Return the [x, y] coordinate for the center point of the cell that contains the specified text.  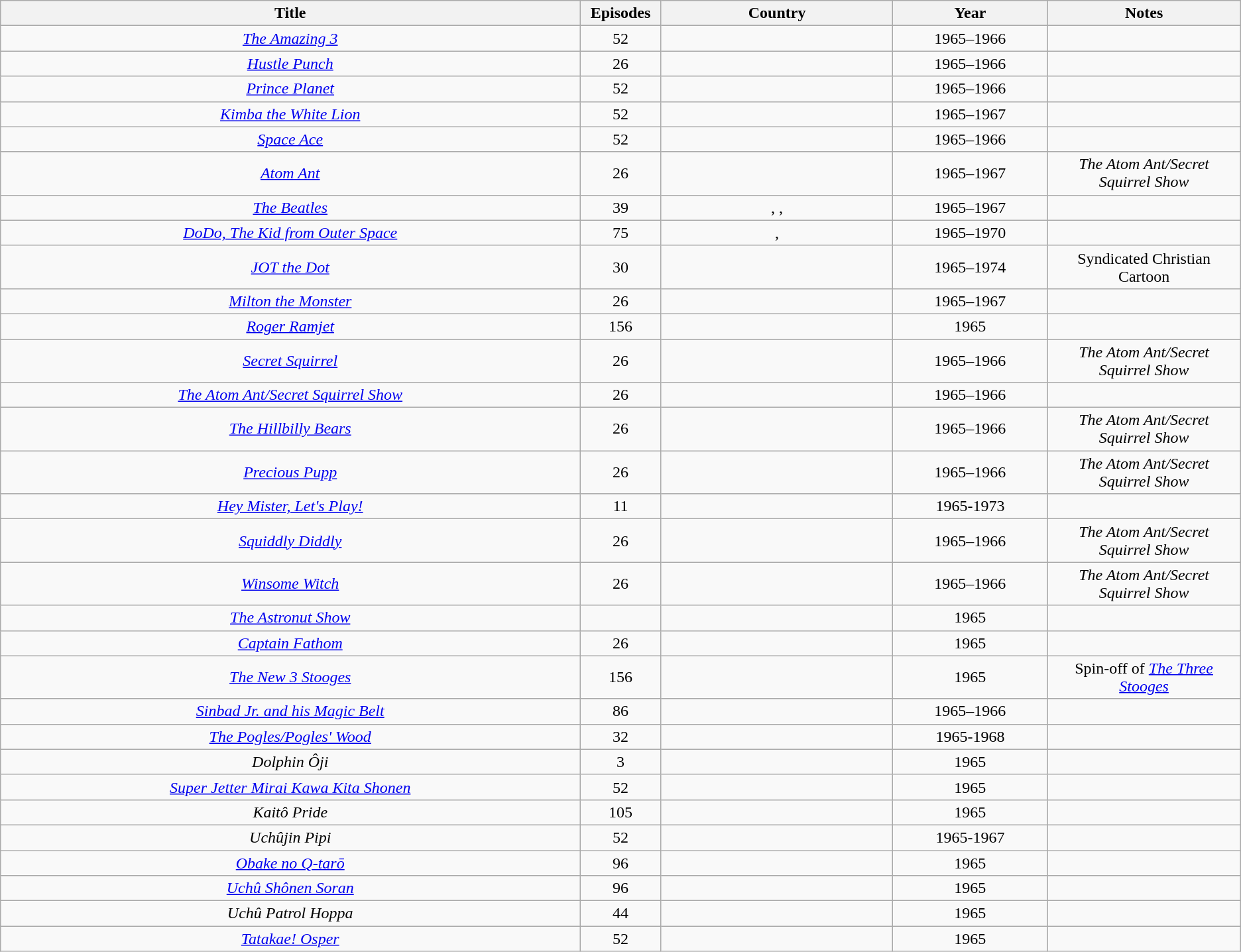
30 [620, 267]
86 [620, 711]
The Beatles [290, 208]
Obake no Q-tarō [290, 863]
1965-1968 [971, 737]
Uchû Shônen Soran [290, 888]
Atom Ant [290, 174]
Uchû Patrol Hoppa [290, 914]
Tatakae! Osper [290, 939]
The Amazing 3 [290, 38]
1965-1967 [971, 837]
Winsome Witch [290, 583]
The Pogles/Pogles' Wood [290, 737]
The Astronut Show [290, 618]
Uchûjin Pipi [290, 837]
Secret Squirrel [290, 361]
Milton the Monster [290, 301]
Episodes [620, 13]
Year [971, 13]
, [777, 233]
39 [620, 208]
Roger Ramjet [290, 326]
Super Jetter Mirai Kawa Kita Shonen [290, 787]
3 [620, 762]
Country [777, 13]
32 [620, 737]
1965-1973 [971, 506]
Title [290, 13]
Kaitô Pride [290, 812]
105 [620, 812]
Kimba the White Lion [290, 114]
Hustle Punch [290, 64]
Sinbad Jr. and his Magic Belt [290, 711]
Precious Pupp [290, 472]
Space Ace [290, 139]
, , [777, 208]
Notes [1144, 13]
Syndicated Christian Cartoon [1144, 267]
JOT the Dot [290, 267]
Captain Fathom [290, 643]
Dolphin Ôji [290, 762]
Prince Planet [290, 89]
DoDo, The Kid from Outer Space [290, 233]
11 [620, 506]
1965–1970 [971, 233]
Squiddly Diddly [290, 541]
75 [620, 233]
44 [620, 914]
Spin-off of The Three Stooges [1144, 678]
The New 3 Stooges [290, 678]
Hey Mister, Let's Play! [290, 506]
The Hillbilly Bears [290, 430]
1965–1974 [971, 267]
